Extract the (X, Y) coordinate from the center of the cell holding the provided text.  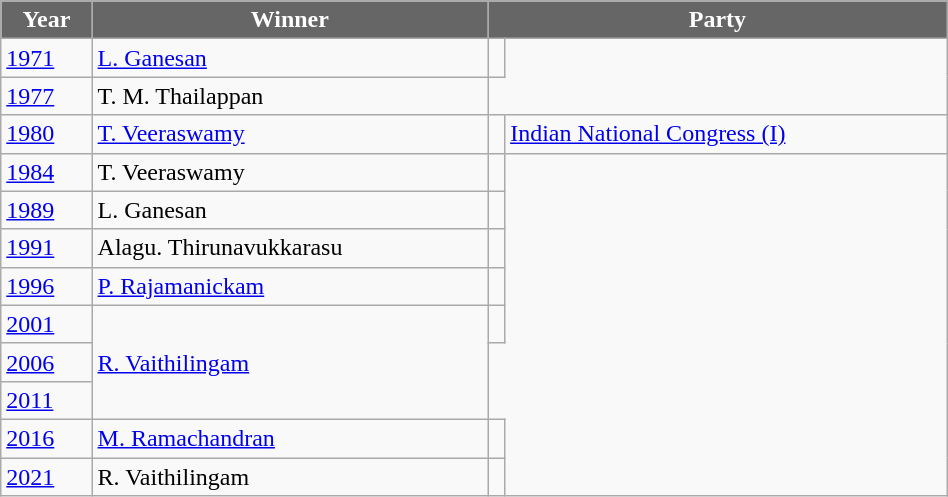
2001 (46, 324)
2021 (46, 477)
Winner (290, 20)
1971 (46, 58)
1977 (46, 96)
1980 (46, 134)
2006 (46, 362)
1984 (46, 172)
Alagu. Thirunavukkarasu (290, 248)
Year (46, 20)
T. M. Thailappan (290, 96)
1989 (46, 210)
P. Rajamanickam (290, 286)
2011 (46, 400)
M. Ramachandran (290, 438)
1996 (46, 286)
Party (718, 20)
Indian National Congress (I) (726, 134)
2016 (46, 438)
1991 (46, 248)
